Return the [X, Y] coordinate for the center point of the cell that contains the specified text.  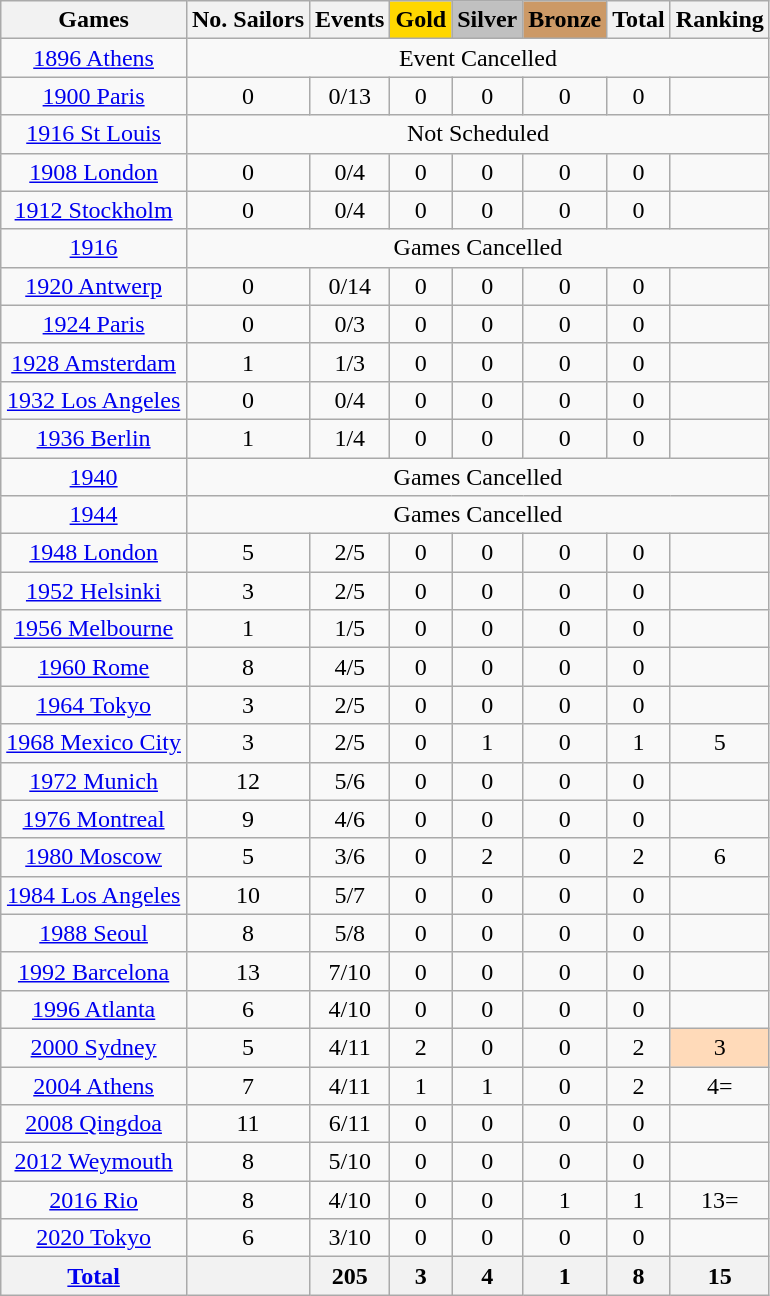
1956 Melbourne [94, 629]
2000 Sydney [94, 1047]
13= [720, 1200]
1900 Paris [94, 96]
2012 Weymouth [94, 1162]
Bronze [565, 20]
15 [720, 1276]
1984 Los Angeles [94, 895]
5/6 [350, 781]
0/14 [350, 286]
1936 Berlin [94, 438]
1/3 [350, 362]
1/5 [350, 629]
Not Scheduled [478, 134]
5/10 [350, 1162]
Event Cancelled [478, 58]
1932 Los Angeles [94, 400]
No. Sailors [248, 20]
1968 Mexico City [94, 743]
4 [488, 1276]
3/10 [350, 1238]
7 [248, 1085]
4= [720, 1085]
1912 Stockholm [94, 210]
1920 Antwerp [94, 286]
1948 London [94, 553]
1972 Munich [94, 781]
2004 Athens [94, 1085]
2008 Qingdoa [94, 1124]
Silver [488, 20]
4/6 [350, 819]
205 [350, 1276]
1924 Paris [94, 324]
3/6 [350, 857]
1908 London [94, 172]
0/3 [350, 324]
1916 [94, 248]
1996 Atlanta [94, 1009]
Events [350, 20]
2016 Rio [94, 1200]
1940 [94, 477]
Ranking [720, 20]
9 [248, 819]
1928 Amsterdam [94, 362]
1916 St Louis [94, 134]
0/13 [350, 96]
5/8 [350, 933]
2020 Tokyo [94, 1238]
13 [248, 971]
1988 Seoul [94, 933]
1896 Athens [94, 58]
1960 Rome [94, 667]
1980 Moscow [94, 857]
1976 Montreal [94, 819]
Gold [421, 20]
1952 Helsinki [94, 591]
1/4 [350, 438]
7/10 [350, 971]
Games [94, 20]
1964 Tokyo [94, 705]
5/7 [350, 895]
4/5 [350, 667]
11 [248, 1124]
1944 [94, 515]
6/11 [350, 1124]
12 [248, 781]
10 [248, 895]
1992 Barcelona [94, 971]
